Scan for the cell matching the given text and deliver its [x, y] coordinate at center. 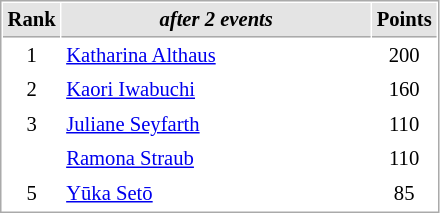
Kaori Iwabuchi [216, 90]
Ramona Straub [216, 158]
3 [32, 124]
Points [404, 20]
5 [32, 194]
85 [404, 194]
200 [404, 56]
Katharina Althaus [216, 56]
Yūka Setō [216, 194]
Rank [32, 20]
Juliane Seyfarth [216, 124]
after 2 events [216, 20]
160 [404, 90]
1 [32, 56]
2 [32, 90]
